Determine the (x, y) coordinate at the center of the cell enclosing the given text.  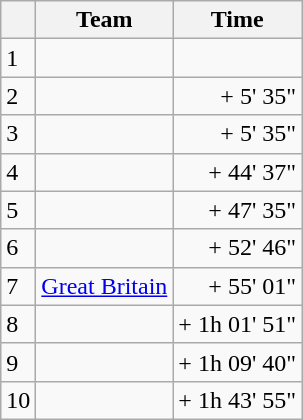
5 (18, 210)
9 (18, 362)
+ 1h 01' 51" (238, 324)
8 (18, 324)
+ 44' 37" (238, 172)
Time (238, 20)
Great Britain (104, 286)
3 (18, 134)
6 (18, 248)
+ 55' 01" (238, 286)
+ 1h 09' 40" (238, 362)
10 (18, 400)
1 (18, 58)
Team (104, 20)
+ 47' 35" (238, 210)
7 (18, 286)
+ 52' 46" (238, 248)
+ 1h 43' 55" (238, 400)
2 (18, 96)
4 (18, 172)
